Identify which cell holds the provided text, then report its (x, y) central coordinate. 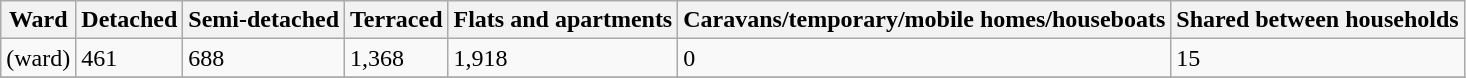
15 (1318, 58)
1,368 (396, 58)
Terraced (396, 20)
461 (130, 58)
1,918 (563, 58)
688 (264, 58)
Caravans/temporary/mobile homes/houseboats (924, 20)
Detached (130, 20)
0 (924, 58)
Flats and apartments (563, 20)
Semi-detached (264, 20)
(ward) (38, 58)
Ward (38, 20)
Shared between households (1318, 20)
